Determine the (X, Y) coordinate at the center of the cell enclosing the given text.  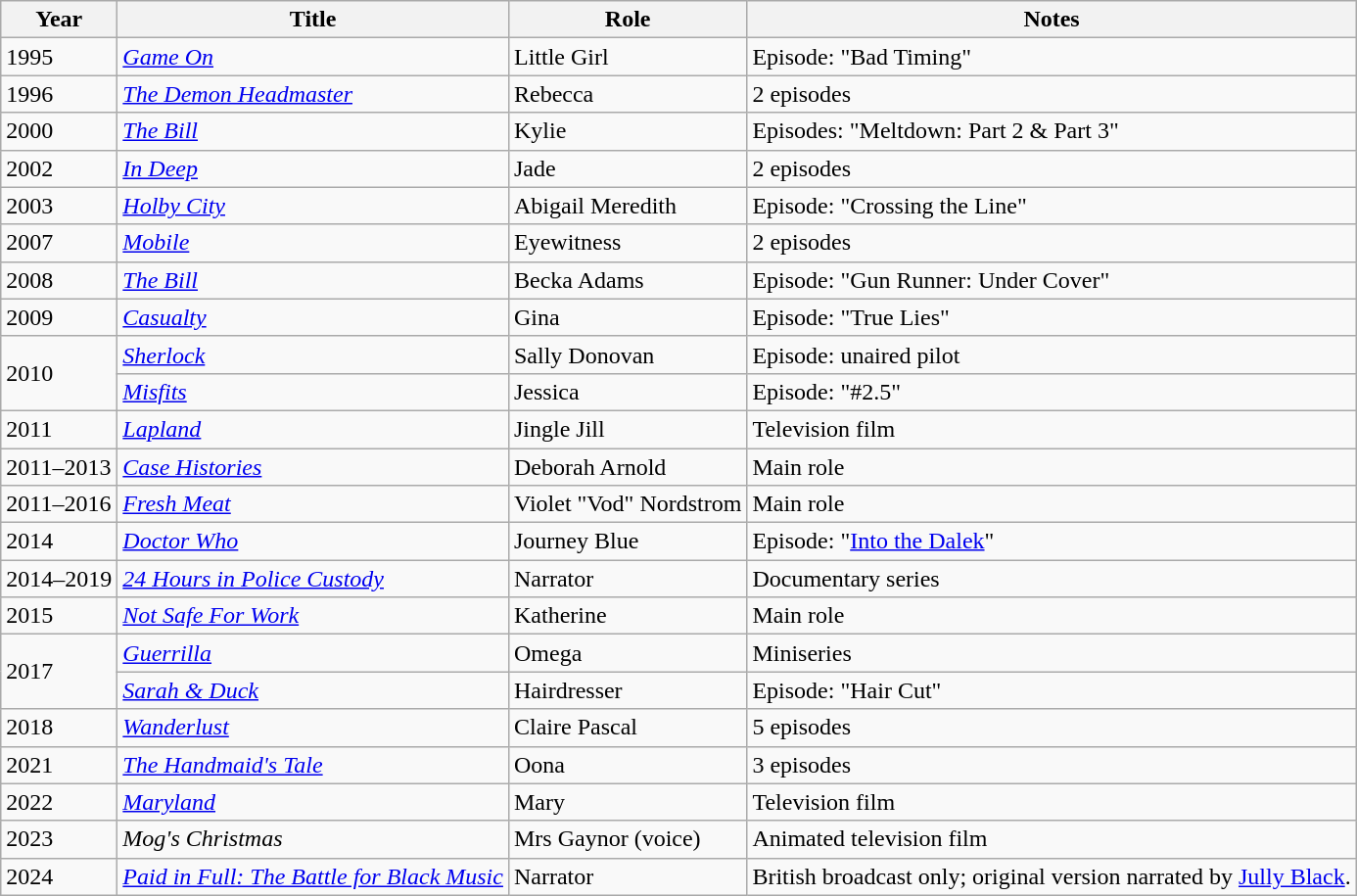
Lapland (313, 429)
Jingle Jill (627, 429)
24 Hours in Police Custody (313, 579)
2009 (59, 317)
Mobile (313, 243)
Paid in Full: The Battle for Black Music (313, 876)
Katherine (627, 616)
Guerrilla (313, 653)
Episode: unaired pilot (1052, 354)
Rebecca (627, 94)
Mary (627, 802)
Casualty (313, 317)
Mrs Gaynor (voice) (627, 839)
Case Histories (313, 467)
2017 (59, 672)
Wanderlust (313, 728)
Jade (627, 168)
Notes (1052, 20)
1995 (59, 57)
Hairdresser (627, 690)
British broadcast only; original version narrated by Jully Black. (1052, 876)
Mog's Christmas (313, 839)
2014 (59, 542)
Game On (313, 57)
In Deep (313, 168)
The Handmaid's Tale (313, 765)
Year (59, 20)
Episode: "True Lies" (1052, 317)
5 episodes (1052, 728)
Title (313, 20)
Sally Donovan (627, 354)
Sarah & Duck (313, 690)
The Demon Headmaster (313, 94)
Fresh Meat (313, 504)
Deborah Arnold (627, 467)
Oona (627, 765)
Not Safe For Work (313, 616)
2010 (59, 373)
Journey Blue (627, 542)
Episode: "Gun Runner: Under Cover" (1052, 280)
Episode: "Crossing the Line" (1052, 206)
2021 (59, 765)
Role (627, 20)
Episode: "#2.5" (1052, 392)
2011–2016 (59, 504)
1996 (59, 94)
2022 (59, 802)
Maryland (313, 802)
Doctor Who (313, 542)
Miniseries (1052, 653)
Episode: "Into the Dalek" (1052, 542)
2002 (59, 168)
Claire Pascal (627, 728)
2007 (59, 243)
Episode: "Bad Timing" (1052, 57)
2011–2013 (59, 467)
Jessica (627, 392)
Episode: "Hair Cut" (1052, 690)
2011 (59, 429)
2023 (59, 839)
2024 (59, 876)
Little Girl (627, 57)
Kylie (627, 131)
2015 (59, 616)
Becka Adams (627, 280)
3 episodes (1052, 765)
Sherlock (313, 354)
Eyewitness (627, 243)
Abigail Meredith (627, 206)
Gina (627, 317)
Holby City (313, 206)
Animated television film (1052, 839)
Omega (627, 653)
2014–2019 (59, 579)
Misfits (313, 392)
2000 (59, 131)
2003 (59, 206)
Episodes: "Meltdown: Part 2 & Part 3" (1052, 131)
2018 (59, 728)
2008 (59, 280)
Documentary series (1052, 579)
Violet "Vod" Nordstrom (627, 504)
